Pinpoint the cell where the given text exists, returning its (X, Y) midpoint coordinate. 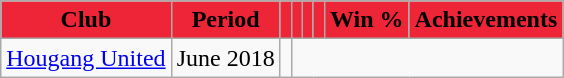
Win % (366, 20)
Period (226, 20)
Club (86, 20)
June 2018 (226, 58)
Achievements (486, 20)
Hougang United (86, 58)
